Return the [X, Y] coordinate for the center point of the cell that contains the specified text.  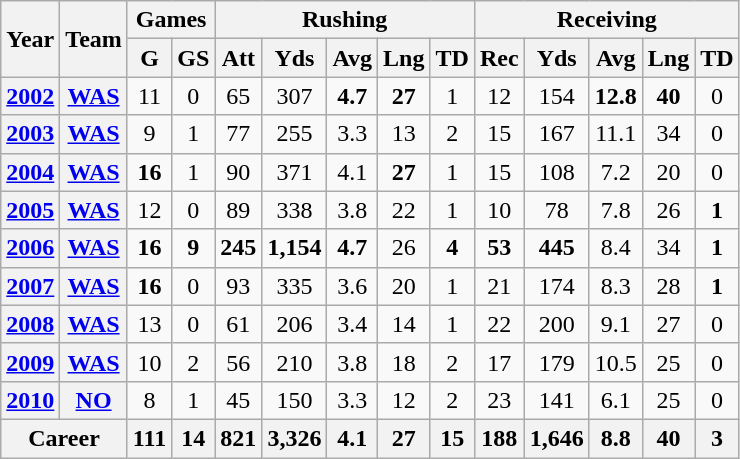
2007 [30, 286]
93 [238, 286]
8.8 [616, 438]
2002 [30, 96]
77 [238, 134]
111 [149, 438]
6.1 [616, 400]
4 [452, 248]
2005 [30, 210]
23 [499, 400]
7.2 [616, 172]
174 [556, 286]
154 [556, 96]
3.4 [352, 324]
89 [238, 210]
21 [499, 286]
445 [556, 248]
8.3 [616, 286]
12.8 [616, 96]
11.1 [616, 134]
206 [294, 324]
Games [170, 20]
8.4 [616, 248]
65 [238, 96]
1,154 [294, 248]
8 [149, 400]
371 [294, 172]
167 [556, 134]
2006 [30, 248]
Career [64, 438]
11 [149, 96]
3.6 [352, 286]
NO [94, 400]
90 [238, 172]
179 [556, 362]
3 [717, 438]
150 [294, 400]
821 [238, 438]
56 [238, 362]
255 [294, 134]
3,326 [294, 438]
18 [404, 362]
2010 [30, 400]
Att [238, 58]
141 [556, 400]
200 [556, 324]
Rushing [345, 20]
17 [499, 362]
10.5 [616, 362]
G [149, 58]
245 [238, 248]
188 [499, 438]
45 [238, 400]
Rec [499, 58]
Year [30, 39]
307 [294, 96]
Receiving [606, 20]
9.1 [616, 324]
338 [294, 210]
210 [294, 362]
7.8 [616, 210]
2008 [30, 324]
2003 [30, 134]
2004 [30, 172]
108 [556, 172]
61 [238, 324]
335 [294, 286]
Team [94, 39]
GS [194, 58]
1,646 [556, 438]
78 [556, 210]
28 [668, 286]
53 [499, 248]
2009 [30, 362]
